Output the (X, Y) coordinate of the center of the cell containing the given text.  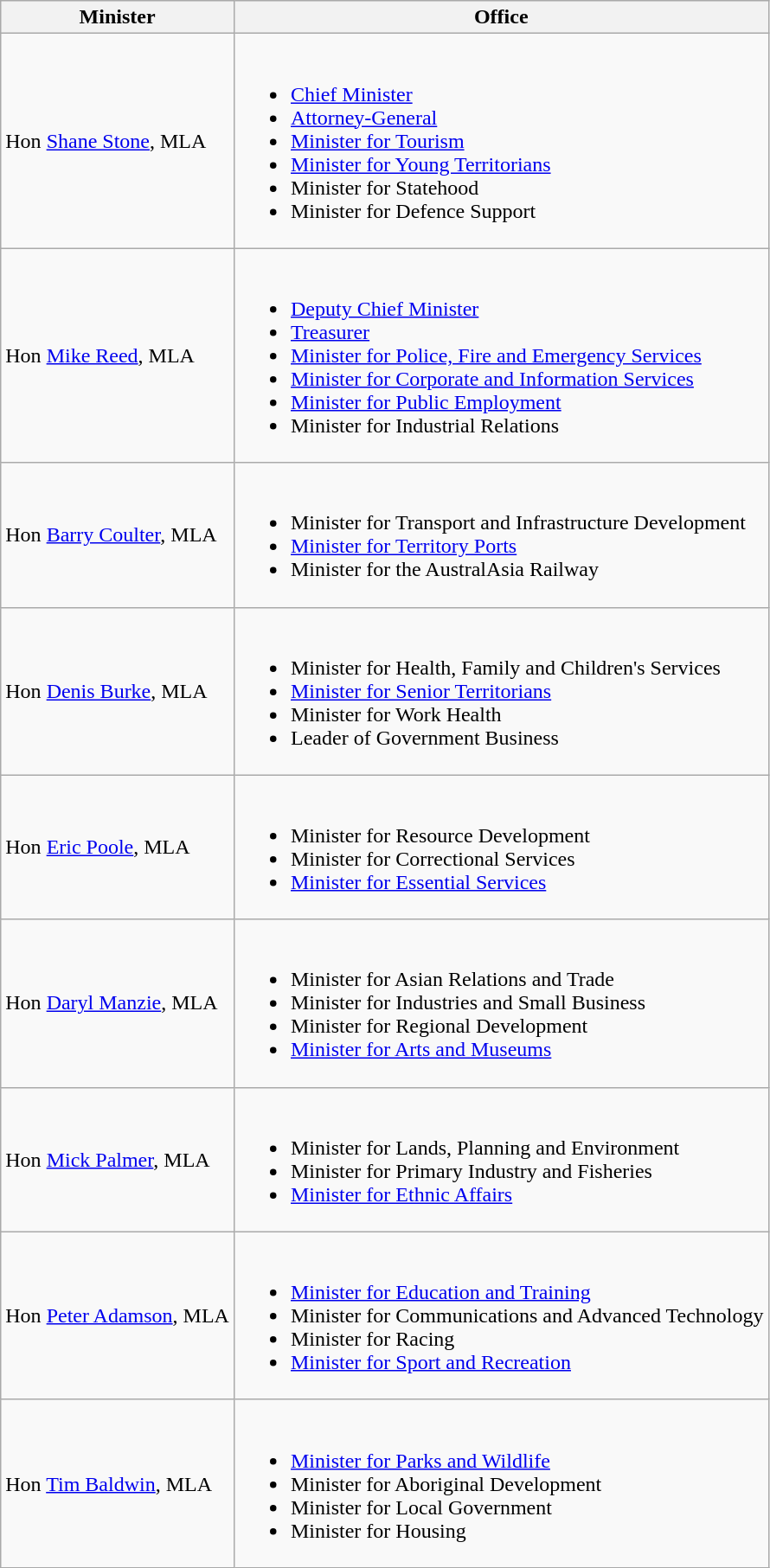
Hon Eric Poole, MLA (118, 848)
Hon Mick Palmer, MLA (118, 1159)
Hon Peter Adamson, MLA (118, 1315)
Hon Daryl Manzie, MLA (118, 1003)
Minister for Transport and Infrastructure DevelopmentMinister for Territory PortsMinister for the AustralAsia Railway (501, 534)
Minister for Education and TrainingMinister for Communications and Advanced TechnologyMinister for RacingMinister for Sport and Recreation (501, 1315)
Minister (118, 17)
Hon Tim Baldwin, MLA (118, 1483)
Hon Barry Coulter, MLA (118, 534)
Chief MinisterAttorney-GeneralMinister for TourismMinister for Young TerritoriansMinister for StatehoodMinister for Defence Support (501, 141)
Hon Mike Reed, MLA (118, 355)
Minister for Asian Relations and TradeMinister for Industries and Small BusinessMinister for Regional DevelopmentMinister for Arts and Museums (501, 1003)
Minister for Lands, Planning and EnvironmentMinister for Primary Industry and FisheriesMinister for Ethnic Affairs (501, 1159)
Office (501, 17)
Hon Denis Burke, MLA (118, 691)
Hon Shane Stone, MLA (118, 141)
Minister for Resource DevelopmentMinister for Correctional ServicesMinister for Essential Services (501, 848)
Minister for Health, Family and Children's ServicesMinister for Senior TerritoriansMinister for Work HealthLeader of Government Business (501, 691)
Minister for Parks and WildlifeMinister for Aboriginal DevelopmentMinister for Local GovernmentMinister for Housing (501, 1483)
